Locate the cell with the specified text and output its (X, Y) center coordinate. 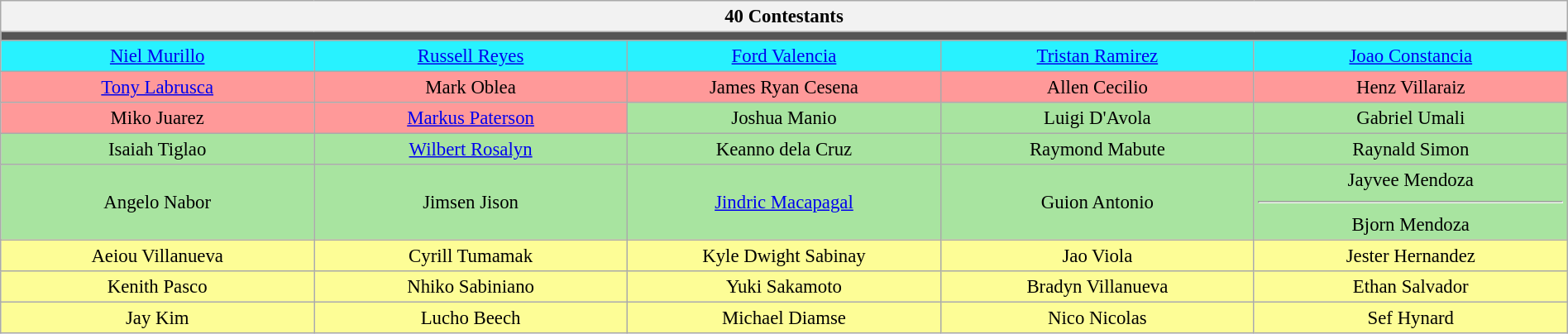
Jao Viola (1097, 255)
Tristan Ramirez (1097, 56)
James Ryan Cesena (784, 88)
Jimsen Jison (471, 203)
Michael Diamse (784, 317)
Aeiou Villanueva (157, 255)
Isaiah Tiglao (157, 150)
Raymond Mabute (1097, 150)
Gabriel Umali (1411, 118)
Henz Villaraiz (1411, 88)
Keanno dela Cruz (784, 150)
Ford Valencia (784, 56)
Joao Constancia (1411, 56)
Sef Hynard (1411, 317)
Jester Hernandez (1411, 255)
Luigi D'Avola (1097, 118)
Yuki Sakamoto (784, 286)
Cyrill Tumamak (471, 255)
Allen Cecilio (1097, 88)
Russell Reyes (471, 56)
Nhiko Sabiniano (471, 286)
Mark Oblea (471, 88)
Bradyn Villanueva (1097, 286)
Joshua Manio (784, 118)
Niel Murillo (157, 56)
Jay Kim (157, 317)
Jindric Macapagal (784, 203)
Jayvee Mendoza Bjorn Mendoza (1411, 203)
Markus Paterson (471, 118)
Wilbert Rosalyn (471, 150)
Lucho Beech (471, 317)
Tony Labrusca (157, 88)
Kyle Dwight Sabinay (784, 255)
Angelo Nabor (157, 203)
Nico Nicolas (1097, 317)
Raynald Simon (1411, 150)
Kenith Pasco (157, 286)
Miko Juarez (157, 118)
Ethan Salvador (1411, 286)
Guion Antonio (1097, 203)
40 Contestants (784, 17)
